Return [X, Y] of the center of cell containing provided text 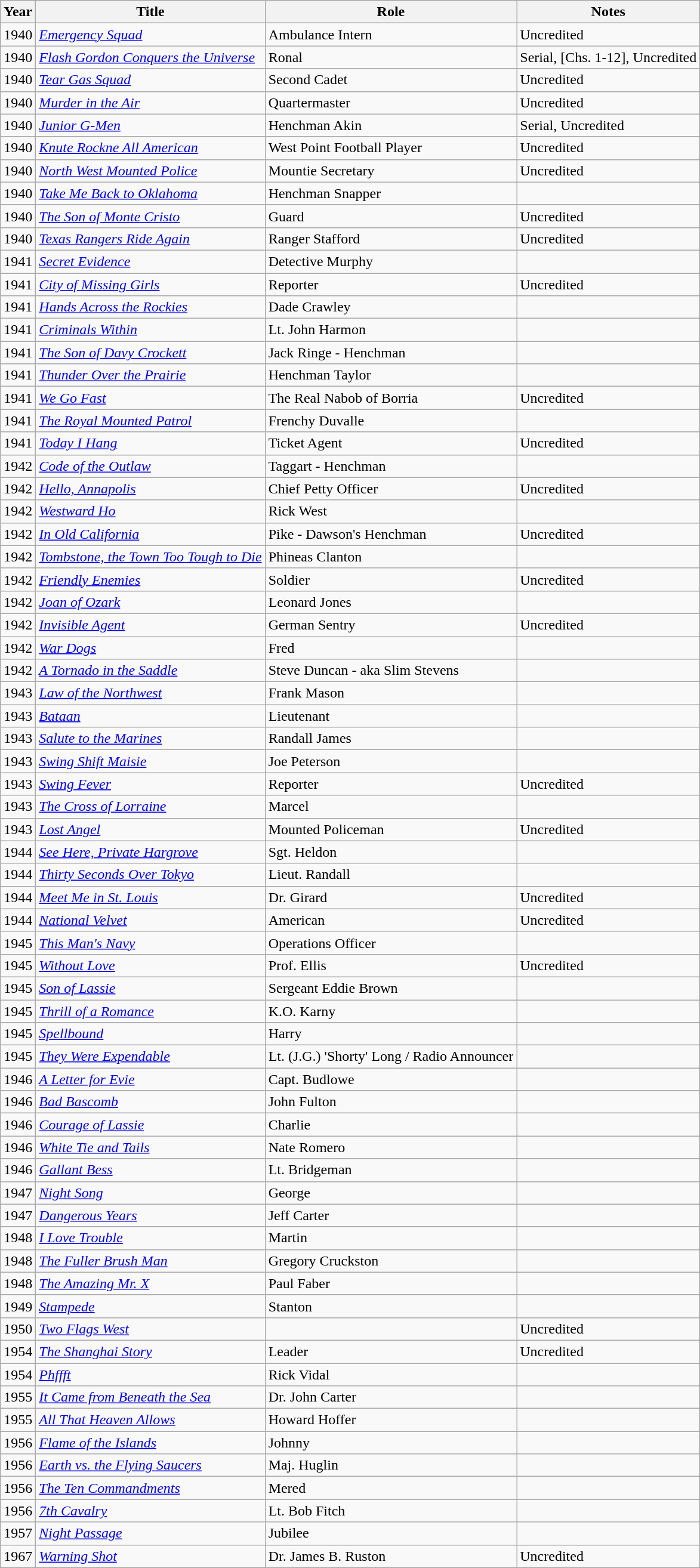
Henchman Akin [391, 125]
Lt. Bob Fitch [391, 1511]
Lt. (J.G.) 'Shorty' Long / Radio Announcer [391, 1057]
Leader [391, 1351]
All That Heaven Allows [150, 1420]
Meet Me in St. Louis [150, 897]
City of Missing Girls [150, 285]
Murder in the Air [150, 103]
Chief Petty Officer [391, 489]
Jubilee [391, 1533]
Rick West [391, 511]
Dr. John Carter [391, 1397]
K.O. Karny [391, 1011]
Law of the Northwest [150, 693]
Mounted Policeman [391, 829]
Frank Mason [391, 693]
Lost Angel [150, 829]
Lieutenant [391, 716]
Second Cadet [391, 80]
Phineas Clanton [391, 557]
Joe Peterson [391, 761]
Stanton [391, 1306]
It Came from Beneath the Sea [150, 1397]
Bataan [150, 716]
Dangerous Years [150, 1215]
Flash Gordon Conquers the Universe [150, 57]
7th Cavalry [150, 1511]
Serial, [Chs. 1-12], Uncredited [609, 57]
Stampede [150, 1306]
Nate Romero [391, 1147]
Thunder Over the Prairie [150, 375]
Westward Ho [150, 511]
Phffft [150, 1374]
Randall James [391, 739]
Prof. Ellis [391, 965]
Year [18, 12]
Swing Shift Maisie [150, 761]
The Fuller Brush Man [150, 1261]
Maj. Huglin [391, 1465]
Johnny [391, 1443]
Ticket Agent [391, 443]
Rick Vidal [391, 1374]
North West Mounted Police [150, 171]
American [391, 920]
Jack Ringe - Henchman [391, 353]
Swing Fever [150, 784]
We Go Fast [150, 398]
Capt. Budlowe [391, 1079]
Night Passage [150, 1533]
Gregory Cruckston [391, 1261]
Mered [391, 1488]
Thirty Seconds Over Tokyo [150, 875]
Code of the Outlaw [150, 466]
Criminals Within [150, 330]
Emergency Squad [150, 35]
Dr. James B. Ruston [391, 1556]
Without Love [150, 965]
Guard [391, 216]
Steve Duncan - aka Slim Stevens [391, 671]
Pike - Dawson's Henchman [391, 534]
Lt. Bridgeman [391, 1170]
Quartermaster [391, 103]
A Tornado in the Saddle [150, 671]
Title [150, 12]
Ronal [391, 57]
Lieut. Randall [391, 875]
Joan of Ozark [150, 602]
Howard Hoffer [391, 1420]
Flame of the Islands [150, 1443]
1967 [18, 1556]
Two Flags West [150, 1329]
Spellbound [150, 1034]
Thrill of a Romance [150, 1011]
Frenchy Duvalle [391, 421]
Operations Officer [391, 943]
West Point Football Player [391, 148]
Dade Crawley [391, 307]
Gallant Bess [150, 1170]
Night Song [150, 1193]
John Fulton [391, 1102]
I Love Trouble [150, 1238]
The Amazing Mr. X [150, 1283]
They Were Expendable [150, 1057]
War Dogs [150, 647]
Courage of Lassie [150, 1125]
Invisible Agent [150, 625]
Harry [391, 1034]
1950 [18, 1329]
Serial, Uncredited [609, 125]
The Son of Davy Crockett [150, 353]
In Old California [150, 534]
Bad Bascomb [150, 1102]
1949 [18, 1306]
Hands Across the Rockies [150, 307]
This Man's Navy [150, 943]
Sergeant Eddie Brown [391, 988]
A Letter for Evie [150, 1079]
Detective Murphy [391, 261]
Texas Rangers Ride Again [150, 239]
White Tie and Tails [150, 1147]
Secret Evidence [150, 261]
Son of Lassie [150, 988]
Paul Faber [391, 1283]
Fred [391, 647]
Role [391, 12]
The Royal Mounted Patrol [150, 421]
Knute Rockne All American [150, 148]
Taggart - Henchman [391, 466]
Dr. Girard [391, 897]
Warning Shot [150, 1556]
Take Me Back to Oklahoma [150, 193]
National Velvet [150, 920]
The Son of Monte Cristo [150, 216]
Earth vs. the Flying Saucers [150, 1465]
Soldier [391, 579]
The Ten Commandments [150, 1488]
Notes [609, 12]
The Real Nabob of Borria [391, 398]
German Sentry [391, 625]
Sgt. Heldon [391, 852]
Henchman Snapper [391, 193]
Friendly Enemies [150, 579]
Leonard Jones [391, 602]
The Cross of Lorraine [150, 807]
Ranger Stafford [391, 239]
Tear Gas Squad [150, 80]
Mountie Secretary [391, 171]
Marcel [391, 807]
Junior G-Men [150, 125]
Tombstone, the Town Too Tough to Die [150, 557]
Salute to the Marines [150, 739]
Charlie [391, 1125]
George [391, 1193]
Today I Hang [150, 443]
Lt. John Harmon [391, 330]
See Here, Private Hargrove [150, 852]
The Shanghai Story [150, 1351]
Ambulance Intern [391, 35]
Henchman Taylor [391, 375]
1957 [18, 1533]
Martin [391, 1238]
Hello, Annapolis [150, 489]
Jeff Carter [391, 1215]
